Capture the cell that displays the provided text and extract its [x, y] central coordinate. 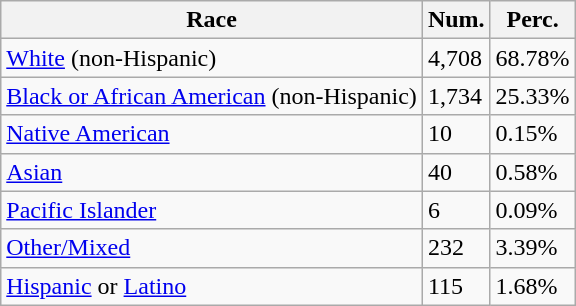
1.68% [532, 286]
Race [212, 20]
Perc. [532, 20]
Black or African American (non-Hispanic) [212, 96]
6 [456, 210]
25.33% [532, 96]
0.15% [532, 134]
40 [456, 172]
232 [456, 248]
Hispanic or Latino [212, 286]
Asian [212, 172]
10 [456, 134]
Num. [456, 20]
Other/Mixed [212, 248]
0.09% [532, 210]
Pacific Islander [212, 210]
68.78% [532, 58]
0.58% [532, 172]
3.39% [532, 248]
1,734 [456, 96]
115 [456, 286]
Native American [212, 134]
White (non-Hispanic) [212, 58]
4,708 [456, 58]
